Scan for the cell matching the given text and deliver its [x, y] coordinate at center. 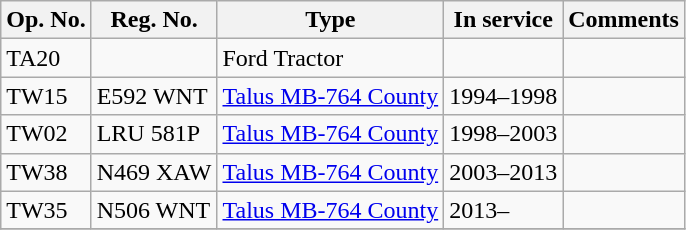
Type [330, 20]
N469 XAW [154, 172]
TW35 [46, 210]
2003–2013 [504, 172]
Comments [624, 20]
LRU 581P [154, 134]
1998–2003 [504, 134]
1994–1998 [504, 96]
TW15 [46, 96]
2013– [504, 210]
TA20 [46, 58]
Ford Tractor [330, 58]
Op. No. [46, 20]
Reg. No. [154, 20]
TW38 [46, 172]
TW02 [46, 134]
In service [504, 20]
N506 WNT [154, 210]
E592 WNT [154, 96]
